Return [X, Y] of the center of cell containing provided text 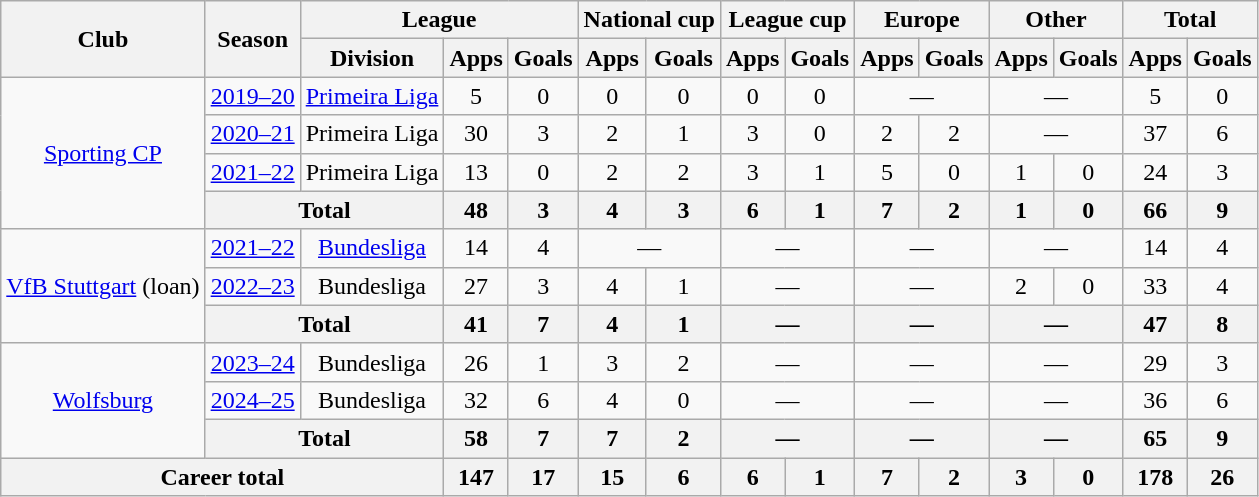
66 [1155, 210]
47 [1155, 324]
27 [476, 286]
Europe [922, 20]
33 [1155, 286]
65 [1155, 438]
13 [476, 172]
48 [476, 210]
15 [612, 477]
2022–23 [252, 286]
Season [252, 39]
29 [1155, 362]
147 [476, 477]
41 [476, 324]
Career total [222, 477]
36 [1155, 400]
30 [476, 134]
Other [1056, 20]
37 [1155, 134]
17 [543, 477]
Division [372, 58]
32 [476, 400]
League cup [787, 20]
Sporting CP [103, 153]
24 [1155, 172]
VfB Stuttgart (loan) [103, 286]
National cup [649, 20]
8 [1222, 324]
2023–24 [252, 362]
League [439, 20]
2024–25 [252, 400]
Club [103, 39]
58 [476, 438]
2019–20 [252, 96]
Wolfsburg [103, 400]
2020–21 [252, 134]
178 [1155, 477]
